From the cell containing the given text, extract its center point as [X, Y] coordinate. 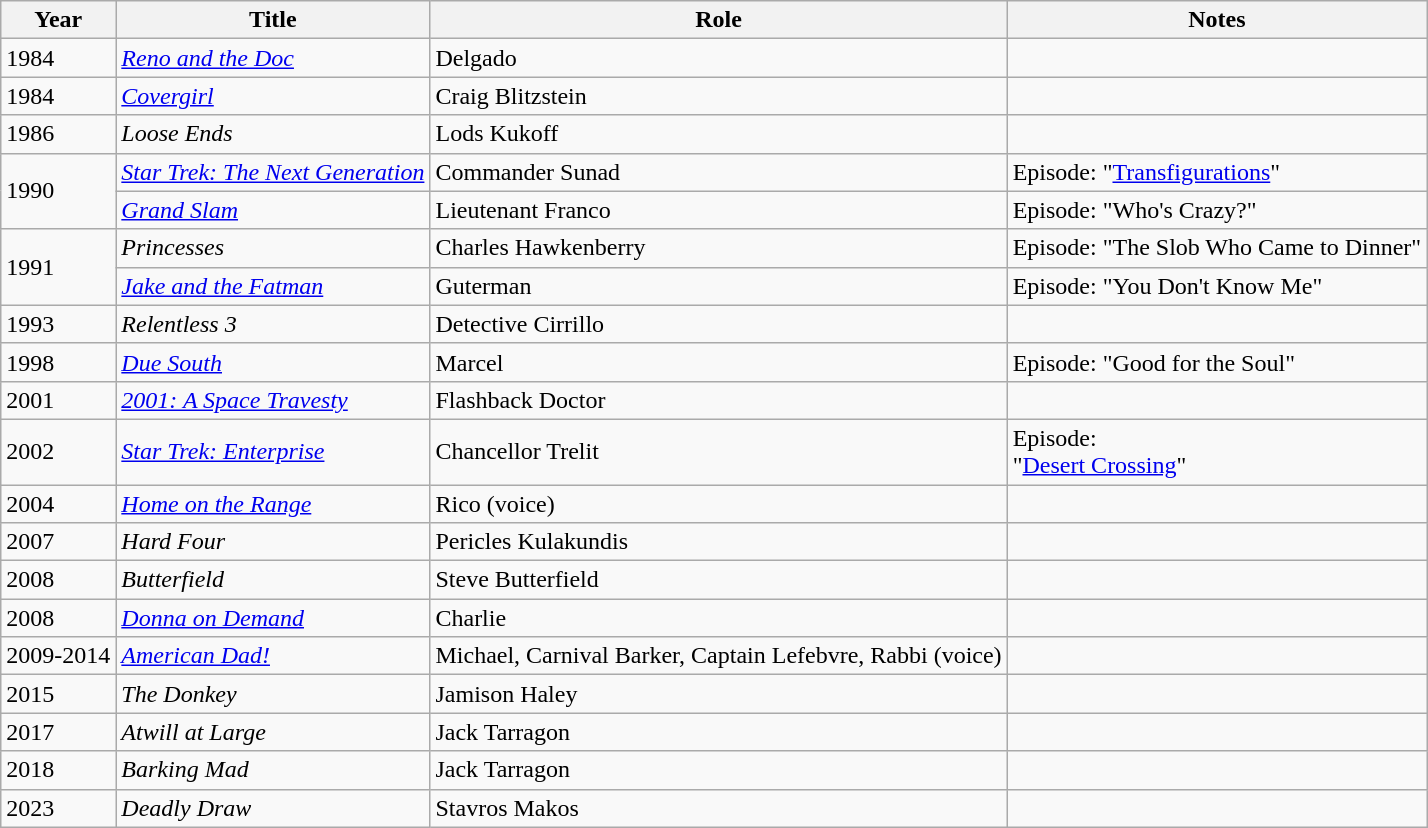
Barking Mad [273, 770]
Jamison Haley [718, 694]
Guterman [718, 286]
Episode: "You Don't Know Me" [1216, 286]
Lieutenant Franco [718, 210]
2004 [58, 503]
Episode:"Desert Crossing" [1216, 452]
Charles Hawkenberry [718, 248]
Title [273, 20]
Detective Cirrillo [718, 324]
1990 [58, 191]
1998 [58, 362]
Role [718, 20]
Loose Ends [273, 134]
Notes [1216, 20]
Year [58, 20]
2001 [58, 400]
Grand Slam [273, 210]
Jake and the Fatman [273, 286]
Steve Butterfield [718, 580]
Michael, Carnival Barker, Captain Lefebvre, Rabbi (voice) [718, 656]
2015 [58, 694]
Princesses [273, 248]
2001: A Space Travesty [273, 400]
Episode: "Good for the Soul" [1216, 362]
Craig Blitzstein [718, 96]
Home on the Range [273, 503]
Donna on Demand [273, 618]
2009-2014 [58, 656]
Marcel [718, 362]
American Dad! [273, 656]
Delgado [718, 58]
1986 [58, 134]
2018 [58, 770]
Hard Four [273, 542]
Butterfield [273, 580]
Rico (voice) [718, 503]
Commander Sunad [718, 172]
2007 [58, 542]
Episode: "Who's Crazy?" [1216, 210]
Lods Kukoff [718, 134]
Stavros Makos [718, 808]
Episode: "The Slob Who Came to Dinner" [1216, 248]
Pericles Kulakundis [718, 542]
Flashback Doctor [718, 400]
Atwill at Large [273, 732]
2023 [58, 808]
Star Trek: Enterprise [273, 452]
Chancellor Trelit [718, 452]
The Donkey [273, 694]
1991 [58, 267]
Episode: "Transfigurations" [1216, 172]
1993 [58, 324]
Star Trek: The Next Generation [273, 172]
2002 [58, 452]
Relentless 3 [273, 324]
Due South [273, 362]
2017 [58, 732]
Reno and the Doc [273, 58]
Deadly Draw [273, 808]
Charlie [718, 618]
Covergirl [273, 96]
